Provide the [x, y] coordinate of the cell's center where the given text is located.  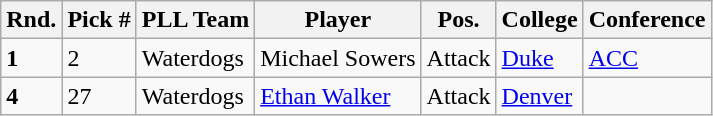
2 [99, 58]
Player [338, 20]
College [540, 20]
Conference [647, 20]
1 [32, 58]
Denver [540, 96]
27 [99, 96]
Rnd. [32, 20]
Duke [540, 58]
Pick # [99, 20]
Ethan Walker [338, 96]
ACC [647, 58]
Pos. [458, 20]
4 [32, 96]
PLL Team [195, 20]
Michael Sowers [338, 58]
